Determine the [x, y] coordinate at the center of the cell enclosing the given text.  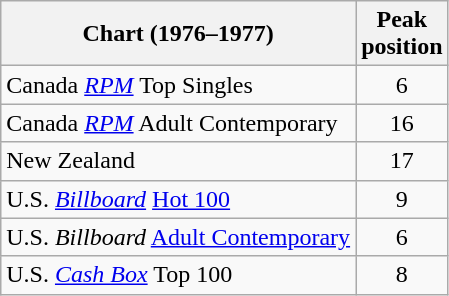
Canada RPM Adult Contemporary [178, 123]
U.S. Billboard Hot 100 [178, 199]
17 [402, 161]
Canada RPM Top Singles [178, 85]
New Zealand [178, 161]
8 [402, 275]
16 [402, 123]
Peakposition [402, 34]
U.S. Cash Box Top 100 [178, 275]
U.S. Billboard Adult Contemporary [178, 237]
9 [402, 199]
Chart (1976–1977) [178, 34]
